Locate the cell with the specified text and output its [x, y] center coordinate. 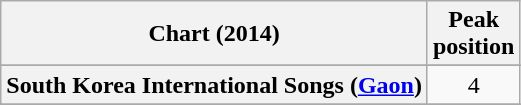
South Korea International Songs (Gaon) [214, 85]
Chart (2014) [214, 34]
Peakposition [473, 34]
4 [473, 85]
